Extract the [X, Y] coordinate from the center of the cell holding the provided text.  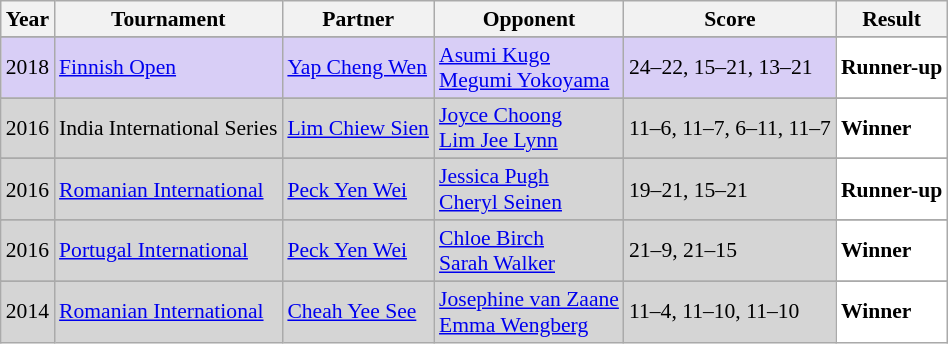
Joyce Choong Lim Jee Lynn [529, 128]
Result [892, 19]
Year [28, 19]
Josephine van Zaane Emma Wengberg [529, 312]
Yap Cheng Wen [358, 68]
Jessica Pugh Cheryl Seinen [529, 190]
Partner [358, 19]
Tournament [168, 19]
24–22, 15–21, 13–21 [730, 68]
Asumi Kugo Megumi Yokoyama [529, 68]
11–6, 11–7, 6–11, 11–7 [730, 128]
Lim Chiew Sien [358, 128]
Chloe Birch Sarah Walker [529, 250]
2014 [28, 312]
India International Series [168, 128]
19–21, 15–21 [730, 190]
11–4, 11–10, 11–10 [730, 312]
Finnish Open [168, 68]
Score [730, 19]
Portugal International [168, 250]
21–9, 21–15 [730, 250]
Opponent [529, 19]
Cheah Yee See [358, 312]
2018 [28, 68]
